Determine the [X, Y] coordinate at the center of the cell enclosing the given text.  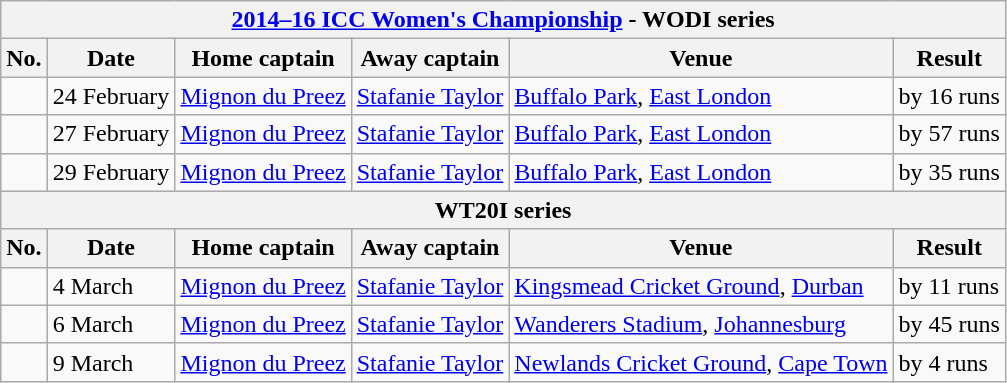
Wanderers Stadium, Johannesburg [701, 324]
29 February [111, 172]
by 35 runs [949, 172]
6 March [111, 324]
by 16 runs [949, 96]
24 February [111, 96]
by 11 runs [949, 286]
Kingsmead Cricket Ground, Durban [701, 286]
by 4 runs [949, 362]
9 March [111, 362]
27 February [111, 134]
2014–16 ICC Women's Championship - WODI series [504, 20]
4 March [111, 286]
by 45 runs [949, 324]
Newlands Cricket Ground, Cape Town [701, 362]
by 57 runs [949, 134]
WT20I series [504, 210]
